Find where the given text appears and provide that cell's center as (x, y) coordinate. 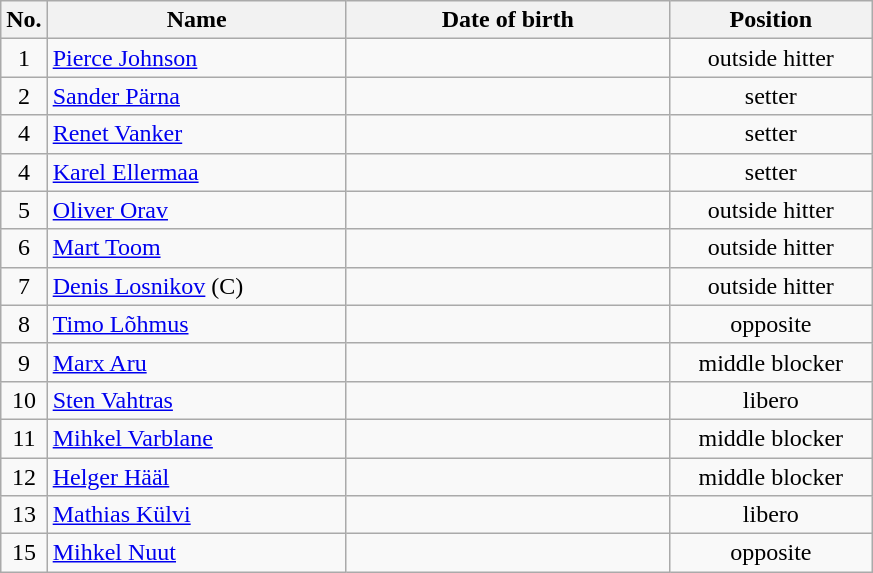
11 (24, 438)
7 (24, 286)
Name (196, 20)
Denis Losnikov (C) (196, 286)
1 (24, 58)
12 (24, 477)
13 (24, 515)
10 (24, 400)
Mathias Külvi (196, 515)
Mihkel Nuut (196, 553)
Renet Vanker (196, 134)
Date of birth (508, 20)
15 (24, 553)
Oliver Orav (196, 210)
Helger Hääl (196, 477)
Mihkel Varblane (196, 438)
2 (24, 96)
9 (24, 362)
Position (770, 20)
8 (24, 324)
6 (24, 248)
Sten Vahtras (196, 400)
5 (24, 210)
Sander Pärna (196, 96)
Mart Toom (196, 248)
Karel Ellermaa (196, 172)
No. (24, 20)
Pierce Johnson (196, 58)
Marx Aru (196, 362)
Timo Lõhmus (196, 324)
